For the text-containing cell, return its midpoint in [x, y] coordinate format. 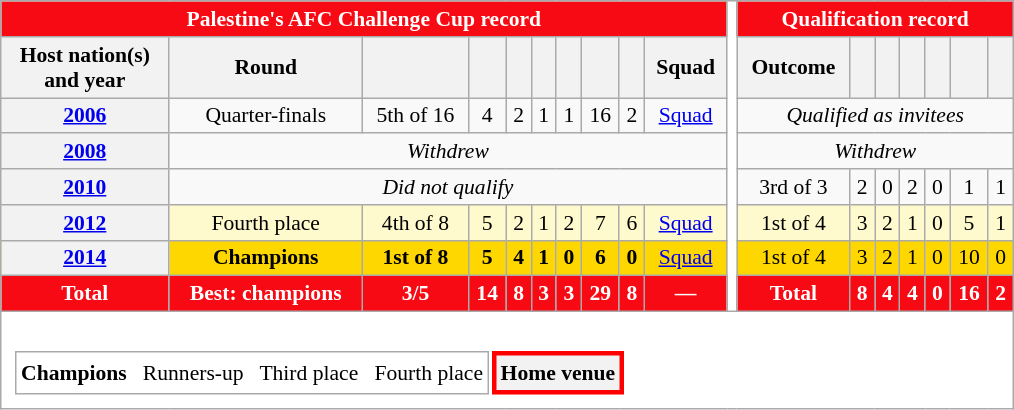
Host nation(s)and year [85, 68]
Round [266, 68]
1st of 8 [416, 258]
2014 [85, 258]
2010 [85, 187]
Palestine's AFC Challenge Cup record [364, 19]
4th of 8 [416, 223]
— [686, 294]
Home venue [558, 374]
Qualified as invitees [875, 116]
10 [969, 258]
5th of 16 [416, 116]
Did not qualify [448, 187]
Champions [266, 258]
3rd of 3 [794, 187]
Champions Runners-up Third place Fourth place Home venue [507, 361]
3/5 [416, 294]
Qualification record [875, 19]
Fourth place [266, 223]
Champions Runners-up Third place Fourth place [252, 374]
Outcome [794, 68]
2008 [85, 152]
2006 [85, 116]
29 [600, 294]
2012 [85, 223]
14 [487, 294]
7 [600, 223]
Best: champions [266, 294]
Quarter-finals [266, 116]
